Return [x, y] of the center of cell containing provided text 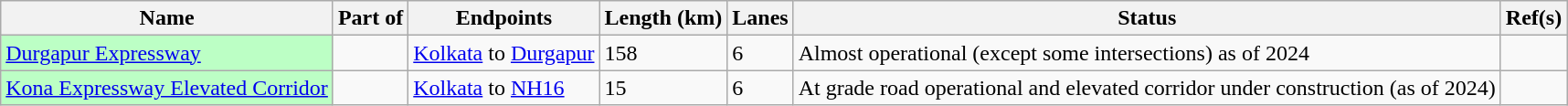
158 [663, 53]
Status [1147, 18]
Endpoints [504, 18]
Length (km) [663, 18]
Durgapur Expressway [167, 53]
Ref(s) [1533, 18]
Kolkata to Durgapur [504, 53]
At grade road operational and elevated corridor under construction (as of 2024) [1147, 88]
Almost operational (except some intersections) as of 2024 [1147, 53]
Kona Expressway Elevated Corridor [167, 88]
Lanes [760, 18]
Kolkata to NH16 [504, 88]
Name [167, 18]
15 [663, 88]
Part of [370, 18]
